Find where the given text appears and provide that cell's center as (X, Y) coordinate. 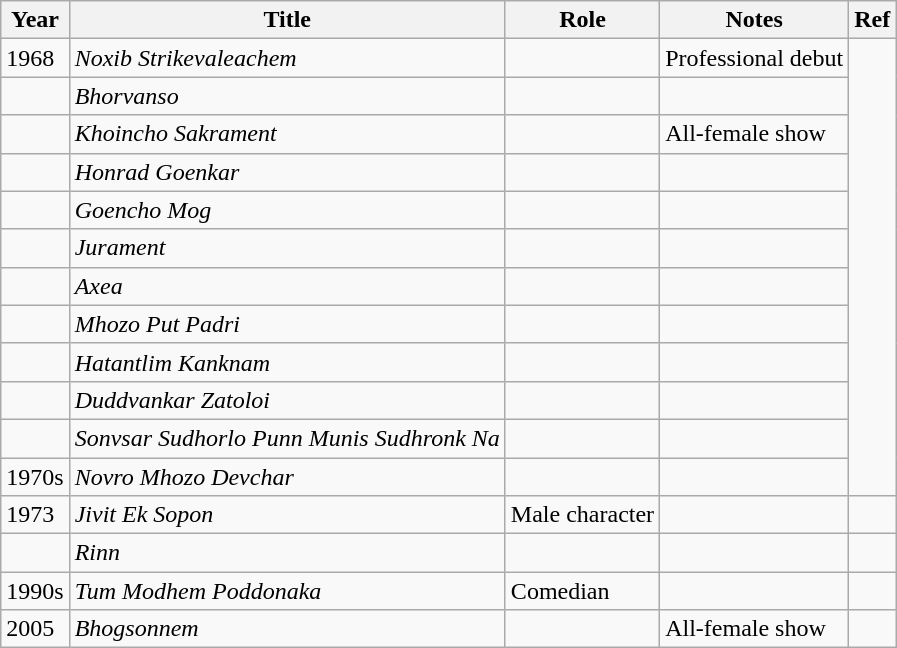
1970s (35, 477)
Novro Mhozo Devchar (287, 477)
Ref (872, 20)
Year (35, 20)
Rinn (287, 553)
Noxib Strikevaleachem (287, 58)
Role (582, 20)
Bhorvanso (287, 96)
Khoincho Sakrament (287, 134)
1973 (35, 515)
1990s (35, 591)
Comedian (582, 591)
Jurament (287, 248)
Bhogsonnem (287, 629)
Hatantlim Kanknam (287, 362)
Goencho Mog (287, 210)
Male character (582, 515)
Duddvankar Zatoloi (287, 400)
Professional debut (754, 58)
Honrad Goenkar (287, 172)
Mhozo Put Padri (287, 324)
Tum Modhem Poddonaka (287, 591)
Jivit Ek Sopon (287, 515)
Axea (287, 286)
1968 (35, 58)
Sonvsar Sudhorlo Punn Munis Sudhronk Na (287, 438)
Notes (754, 20)
Title (287, 20)
2005 (35, 629)
